Output the (X, Y) coordinate of the center of the cell containing the given text.  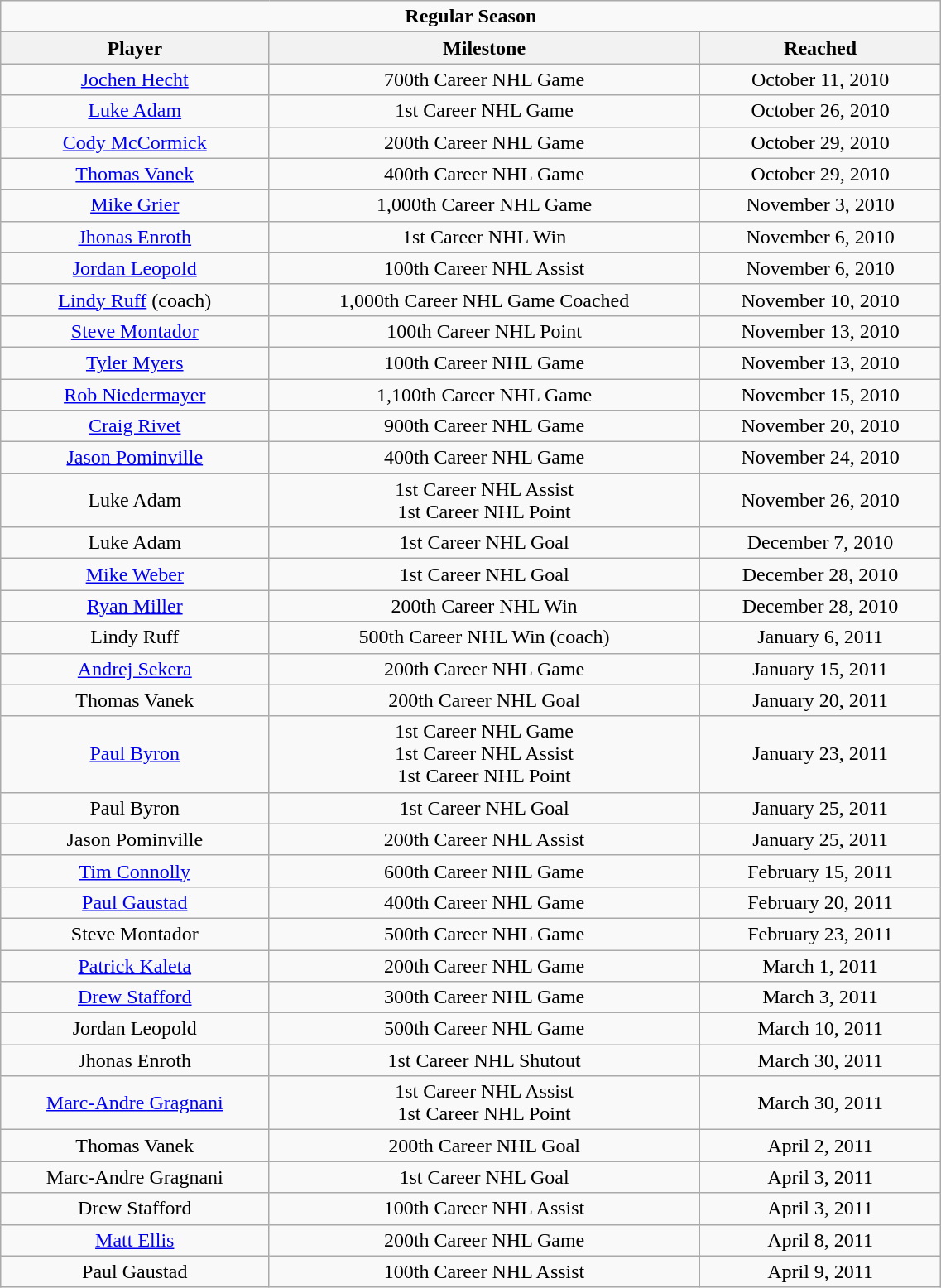
Craig Rivet (135, 426)
Rob Niedermayer (135, 395)
Andrej Sekera (135, 669)
November 3, 2010 (820, 205)
January 6, 2011 (820, 637)
100th Career NHL Game (485, 363)
Cody McCormick (135, 142)
1st Career NHL Game1st Career NHL Assist1st Career NHL Point (485, 754)
Lindy Ruff (coach) (135, 300)
April 9, 2011 (820, 1271)
200th Career NHL Assist (485, 839)
Patrick Kaleta (135, 966)
Jochen Hecht (135, 79)
February 15, 2011 (820, 871)
600th Career NHL Game (485, 871)
300th Career NHL Game (485, 997)
November 20, 2010 (820, 426)
Matt Ellis (135, 1240)
900th Career NHL Game (485, 426)
March 3, 2011 (820, 997)
February 23, 2011 (820, 934)
500th Career NHL Win (coach) (485, 637)
November 15, 2010 (820, 395)
Mike Grier (135, 205)
Reached (820, 48)
November 24, 2010 (820, 458)
Mike Weber (135, 574)
March 10, 2011 (820, 1029)
1st Career NHL Win (485, 237)
October 26, 2010 (820, 111)
Tyler Myers (135, 363)
Player (135, 48)
October 11, 2010 (820, 79)
Ryan Miller (135, 606)
January 23, 2011 (820, 754)
Lindy Ruff (135, 637)
April 2, 2011 (820, 1146)
November 26, 2010 (820, 500)
1st Career NHL Game (485, 111)
200th Career NHL Win (485, 606)
November 10, 2010 (820, 300)
1,000th Career NHL Game (485, 205)
January 20, 2011 (820, 700)
1st Career NHL Shutout (485, 1060)
January 15, 2011 (820, 669)
1,000th Career NHL Game Coached (485, 300)
Tim Connolly (135, 871)
December 7, 2010 (820, 543)
March 1, 2011 (820, 966)
1,100th Career NHL Game (485, 395)
February 20, 2011 (820, 902)
April 8, 2011 (820, 1240)
Regular Season (471, 17)
Milestone (485, 48)
100th Career NHL Point (485, 331)
700th Career NHL Game (485, 79)
